For the text-containing cell, return its midpoint in (x, y) coordinate format. 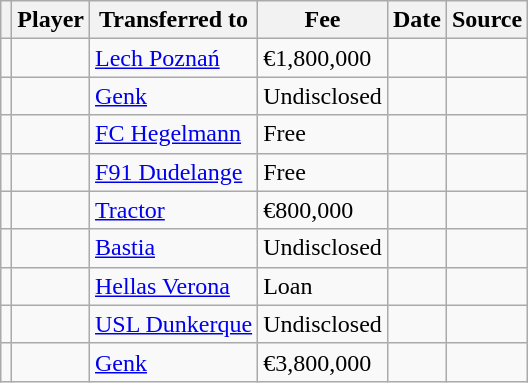
Transferred to (174, 20)
Player (51, 20)
Loan (323, 286)
Source (486, 20)
€1,800,000 (323, 58)
Lech Poznań (174, 58)
USL Dunkerque (174, 324)
Fee (323, 20)
F91 Dudelange (174, 172)
€3,800,000 (323, 362)
Hellas Verona (174, 286)
Date (416, 20)
Tractor (174, 210)
Bastia (174, 248)
FC Hegelmann (174, 134)
€800,000 (323, 210)
